From the cell containing the given text, extract its center point as [x, y] coordinate. 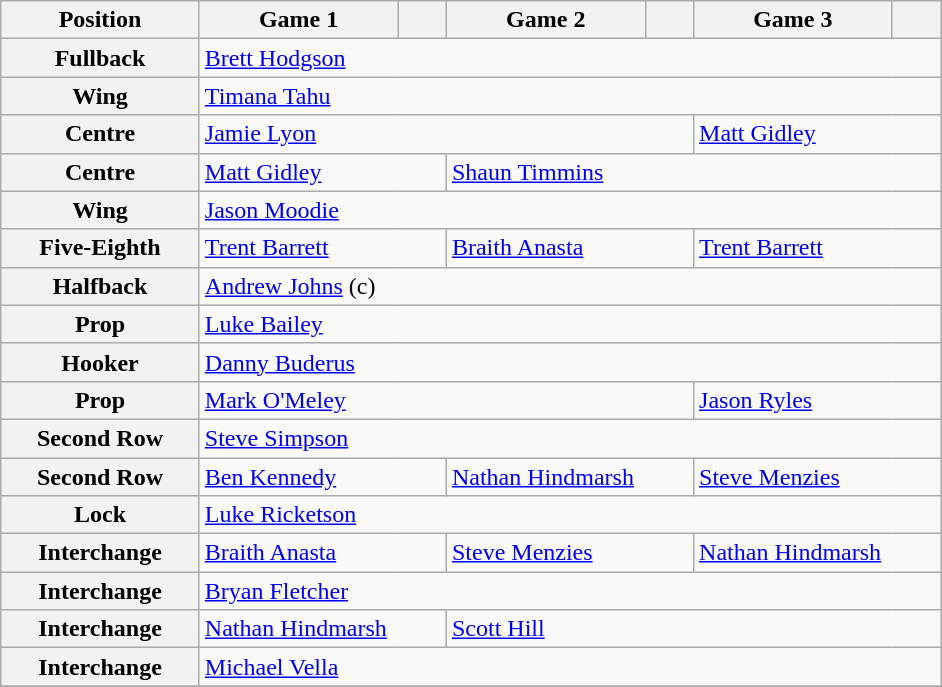
Fullback [100, 58]
Timana Tahu [570, 96]
Jason Ryles [818, 400]
Jason Moodie [570, 210]
Michael Vella [570, 667]
Scott Hill [693, 629]
Shaun Timmins [693, 172]
Lock [100, 515]
Luke Ricketson [570, 515]
Brett Hodgson [570, 58]
Bryan Fletcher [570, 591]
Ben Kennedy [322, 477]
Game 1 [298, 20]
Jamie Lyon [446, 134]
Luke Bailey [570, 324]
Five-Eighth [100, 248]
Game 3 [794, 20]
Position [100, 20]
Game 2 [546, 20]
Halfback [100, 286]
Steve Simpson [570, 438]
Danny Buderus [570, 362]
Hooker [100, 362]
Mark O'Meley [446, 400]
Andrew Johns (c) [570, 286]
